Locate the cell with the specified text and output its (X, Y) center coordinate. 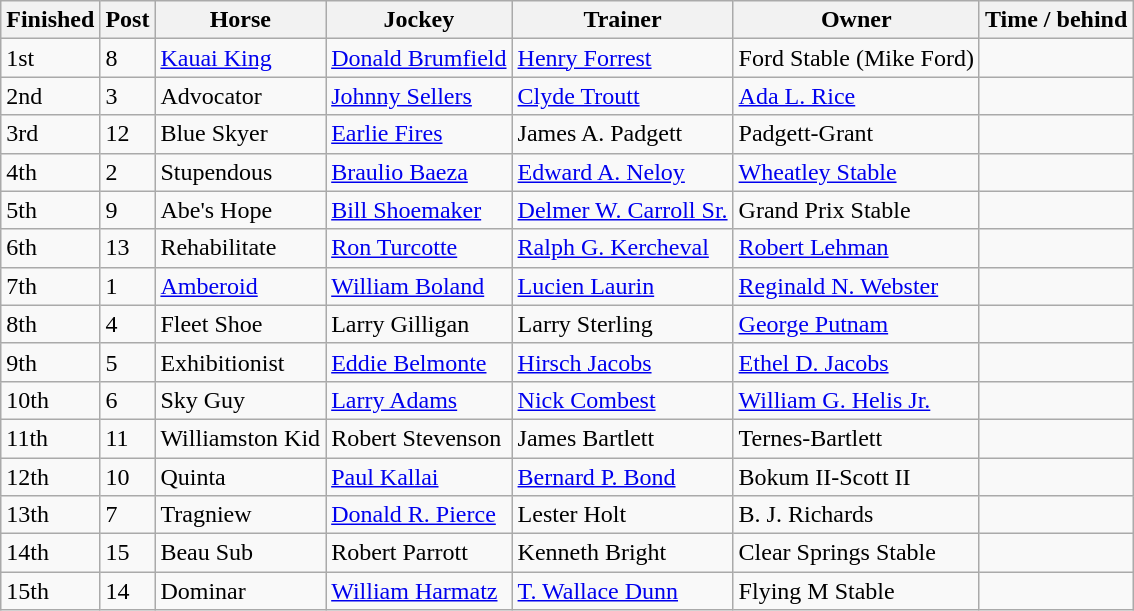
5 (128, 362)
Lester Holt (622, 515)
14 (128, 591)
1st (50, 58)
Wheatley Stable (856, 172)
Ford Stable (Mike Ford) (856, 58)
13th (50, 515)
Edward A. Neloy (622, 172)
15th (50, 591)
10th (50, 400)
Ralph G. Kercheval (622, 248)
12 (128, 134)
Owner (856, 20)
Beau Sub (240, 553)
Robert Lehman (856, 248)
Tragniew (240, 515)
15 (128, 553)
4th (50, 172)
3rd (50, 134)
8th (50, 324)
Robert Stevenson (419, 438)
James A. Padgett (622, 134)
5th (50, 210)
Eddie Belmonte (419, 362)
4 (128, 324)
Blue Skyer (240, 134)
Advocator (240, 96)
Kenneth Bright (622, 553)
3 (128, 96)
Post (128, 20)
James Bartlett (622, 438)
George Putnam (856, 324)
Larry Adams (419, 400)
1 (128, 286)
Time / behind (1056, 20)
8 (128, 58)
2nd (50, 96)
Larry Sterling (622, 324)
Ethel D. Jacobs (856, 362)
9 (128, 210)
6 (128, 400)
Lucien Laurin (622, 286)
William Harmatz (419, 591)
14th (50, 553)
Finished (50, 20)
9th (50, 362)
T. Wallace Dunn (622, 591)
Trainer (622, 20)
2 (128, 172)
Earlie Fires (419, 134)
Reginald N. Webster (856, 286)
Ada L. Rice (856, 96)
Stupendous (240, 172)
12th (50, 477)
Clear Springs Stable (856, 553)
11th (50, 438)
Williamston Kid (240, 438)
Rehabilitate (240, 248)
7th (50, 286)
Paul Kallai (419, 477)
Quinta (240, 477)
William G. Helis Jr. (856, 400)
Amberoid (240, 286)
Sky Guy (240, 400)
Bill Shoemaker (419, 210)
Hirsch Jacobs (622, 362)
Flying M Stable (856, 591)
Ternes-Bartlett (856, 438)
Fleet Shoe (240, 324)
Abe's Hope (240, 210)
Exhibitionist (240, 362)
6th (50, 248)
Ron Turcotte (419, 248)
Clyde Troutt (622, 96)
Donald Brumfield (419, 58)
Braulio Baeza (419, 172)
Bokum II-Scott II (856, 477)
Nick Combest (622, 400)
11 (128, 438)
Kauai King (240, 58)
Grand Prix Stable (856, 210)
Johnny Sellers (419, 96)
Larry Gilligan (419, 324)
Bernard P. Bond (622, 477)
Delmer W. Carroll Sr. (622, 210)
7 (128, 515)
B. J. Richards (856, 515)
Jockey (419, 20)
13 (128, 248)
Robert Parrott (419, 553)
Donald R. Pierce (419, 515)
Horse (240, 20)
Padgett-Grant (856, 134)
10 (128, 477)
William Boland (419, 286)
Henry Forrest (622, 58)
Dominar (240, 591)
